Identify which cell holds the provided text, then report its [X, Y] central coordinate. 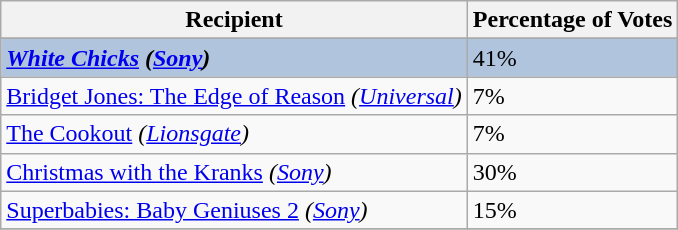
15% [572, 210]
Bridget Jones: The Edge of Reason (Universal) [234, 96]
White Chicks (Sony) [234, 58]
Recipient [234, 20]
41% [572, 58]
Christmas with the Kranks (Sony) [234, 172]
Percentage of Votes [572, 20]
Superbabies: Baby Geniuses 2 (Sony) [234, 210]
The Cookout (Lionsgate) [234, 134]
30% [572, 172]
